For the text-containing cell, return its midpoint in (x, y) coordinate format. 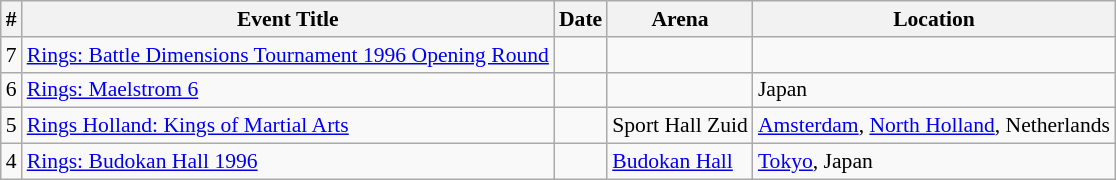
Arena (680, 19)
Budokan Hall (680, 162)
Japan (934, 90)
4 (12, 162)
Rings Holland: Kings of Martial Arts (288, 126)
7 (12, 55)
# (12, 19)
Location (934, 19)
6 (12, 90)
Rings: Battle Dimensions Tournament 1996 Opening Round (288, 55)
Tokyo, Japan (934, 162)
Date (580, 19)
5 (12, 126)
Event Title (288, 19)
Rings: Budokan Hall 1996 (288, 162)
Rings: Maelstrom 6 (288, 90)
Sport Hall Zuid (680, 126)
Amsterdam, North Holland, Netherlands (934, 126)
